Extract the [X, Y] coordinate from the center of the cell holding the provided text.  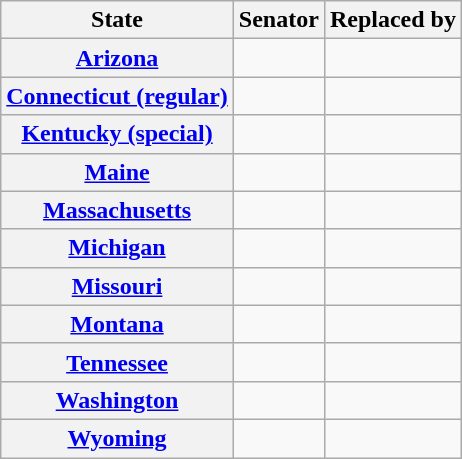
Connecticut (regular) [118, 96]
Kentucky (special) [118, 134]
Massachusetts [118, 210]
Maine [118, 172]
Wyoming [118, 438]
State [118, 20]
Washington [118, 400]
Missouri [118, 286]
Replaced by [392, 20]
Michigan [118, 248]
Tennessee [118, 362]
Montana [118, 324]
Arizona [118, 58]
Senator [278, 20]
